Detect which cell encompasses the target text, then output its (X, Y) center coordinate. 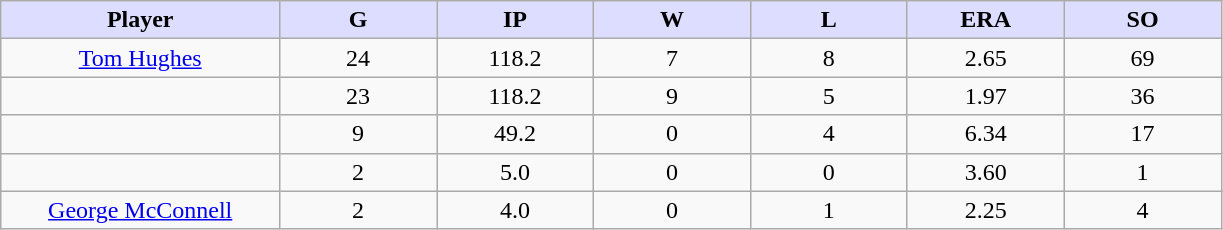
36 (1142, 96)
1.97 (986, 96)
Player (140, 20)
8 (828, 58)
L (828, 20)
7 (672, 58)
4.0 (516, 210)
49.2 (516, 134)
2.25 (986, 210)
W (672, 20)
5.0 (516, 172)
69 (1142, 58)
IP (516, 20)
23 (358, 96)
Tom Hughes (140, 58)
6.34 (986, 134)
24 (358, 58)
G (358, 20)
3.60 (986, 172)
5 (828, 96)
George McConnell (140, 210)
17 (1142, 134)
SO (1142, 20)
2.65 (986, 58)
ERA (986, 20)
